Identify which cell holds the provided text, then report its [x, y] central coordinate. 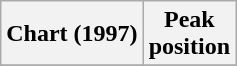
Chart (1997) [72, 34]
Peakposition [189, 34]
